Search for the cell housing the specified text and yield its [X, Y] center coordinate. 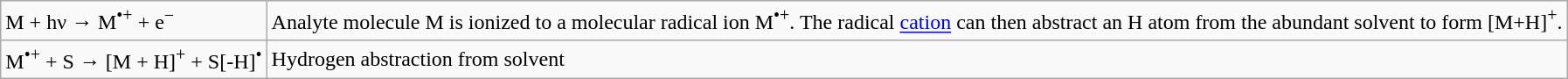
M•+ + S → [M + H]+ + S[-H]• [134, 60]
M + hν → M•+ + e− [134, 21]
Hydrogen abstraction from solvent [917, 60]
